Pinpoint the cell where the given text exists, returning its [X, Y] midpoint coordinate. 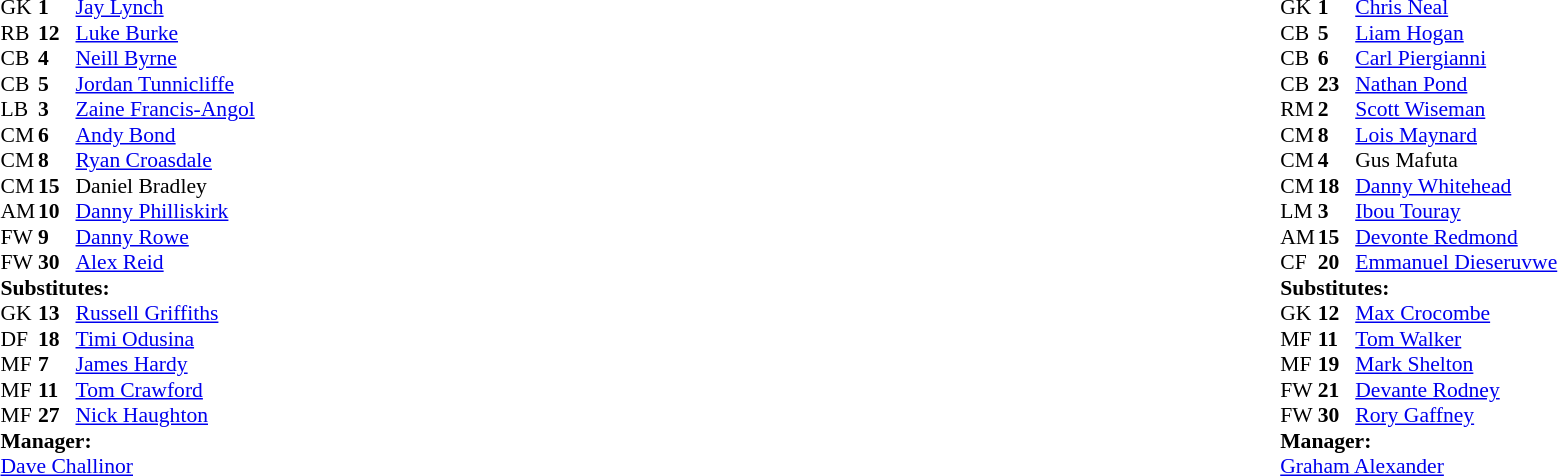
9 [57, 237]
Andy Bond [166, 135]
Jordan Tunnicliffe [166, 84]
Daniel Bradley [166, 186]
Danny Whitehead [1456, 186]
DF [19, 339]
Zaine Francis-Angol [166, 109]
RM [1299, 109]
13 [57, 313]
20 [1337, 263]
Scott Wiseman [1456, 109]
Ibou Touray [1456, 211]
23 [1337, 84]
27 [57, 415]
Tom Crawford [166, 390]
Timi Odusina [166, 339]
Lois Maynard [1456, 135]
LB [19, 109]
Gus Mafuta [1456, 161]
Devante Rodney [1456, 390]
Danny Rowe [166, 237]
Rory Gaffney [1456, 415]
Russell Griffiths [166, 313]
Tom Walker [1456, 339]
CF [1299, 263]
Nick Haughton [166, 415]
21 [1337, 390]
Liam Hogan [1456, 33]
Devonte Redmond [1456, 237]
19 [1337, 365]
Alex Reid [166, 263]
Max Crocombe [1456, 313]
2 [1337, 109]
RB [19, 33]
Danny Philliskirk [166, 211]
James Hardy [166, 365]
10 [57, 211]
7 [57, 365]
Emmanuel Dieseruvwe [1456, 263]
Ryan Croasdale [166, 161]
Carl Piergianni [1456, 59]
Luke Burke [166, 33]
LM [1299, 211]
Mark Shelton [1456, 365]
Neill Byrne [166, 59]
Nathan Pond [1456, 84]
